Identify which cell holds the provided text, then report its (X, Y) central coordinate. 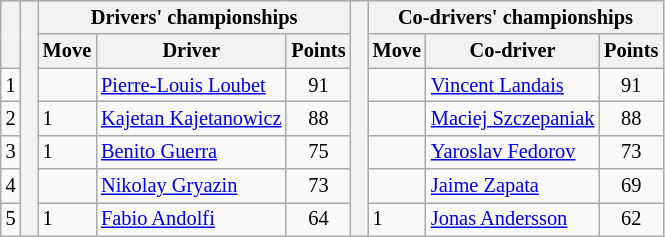
75 (318, 152)
62 (631, 219)
3 (11, 152)
Co-drivers' championships (516, 17)
2 (11, 118)
Benito Guerra (191, 152)
Driver (191, 51)
Vincent Landais (512, 85)
64 (318, 219)
Drivers' championships (194, 17)
4 (11, 186)
Kajetan Kajetanowicz (191, 118)
Jaime Zapata (512, 186)
Jonas Andersson (512, 219)
Maciej Szczepaniak (512, 118)
5 (11, 219)
Nikolay Gryazin (191, 186)
Pierre-Louis Loubet (191, 85)
Yaroslav Fedorov (512, 152)
69 (631, 186)
Co-driver (512, 51)
Fabio Andolfi (191, 219)
